Find where the given text appears and provide that cell's center as (x, y) coordinate. 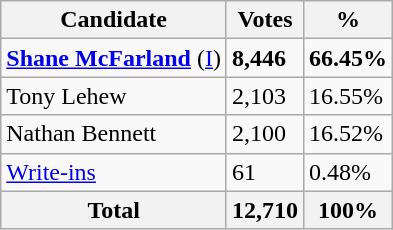
12,710 (264, 210)
Tony Lehew (114, 96)
Nathan Bennett (114, 134)
% (348, 20)
16.55% (348, 96)
Shane McFarland (I) (114, 58)
61 (264, 172)
0.48% (348, 172)
2,100 (264, 134)
100% (348, 210)
Write-ins (114, 172)
Candidate (114, 20)
8,446 (264, 58)
Votes (264, 20)
2,103 (264, 96)
16.52% (348, 134)
66.45% (348, 58)
Total (114, 210)
